For the text-containing cell, return its midpoint in [x, y] coordinate format. 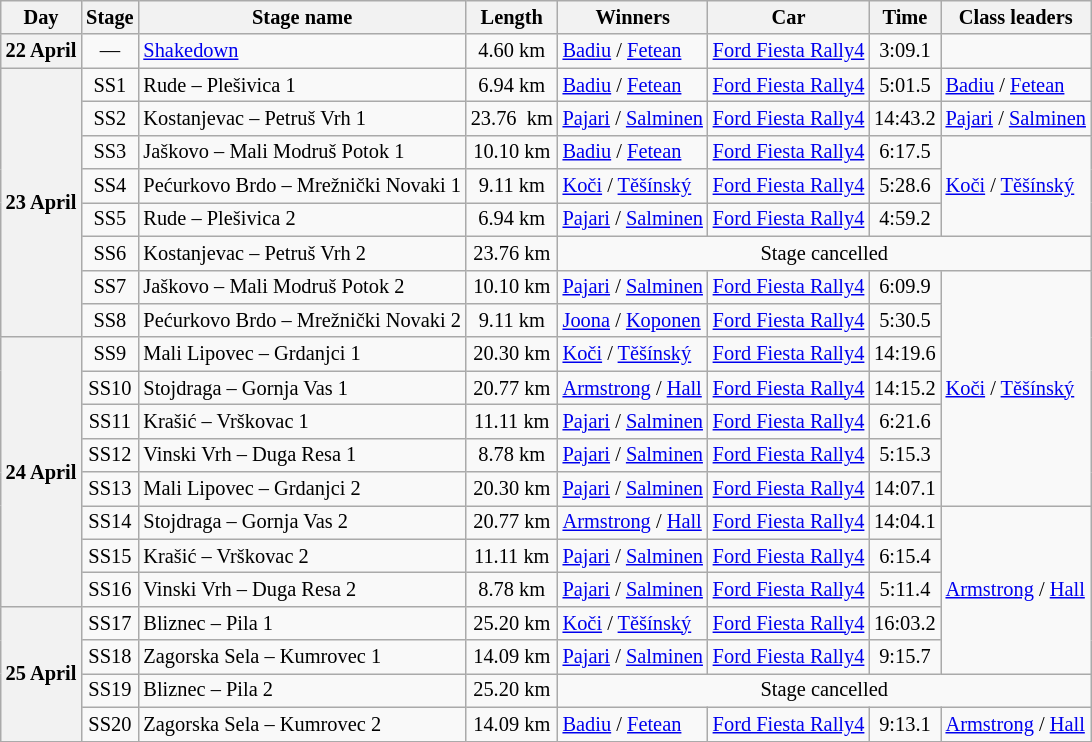
14:15.2 [904, 388]
Joona / Koponen [633, 320]
14:19.6 [904, 354]
6:15.4 [904, 556]
SS7 [110, 287]
22 April [41, 51]
Winners [633, 17]
Kostanjevac – Petruš Vrh 1 [302, 118]
5:01.5 [904, 85]
SS5 [110, 219]
Jaškovo – Mali Modruš Potok 2 [302, 287]
SS17 [110, 623]
SS15 [110, 556]
25 April [41, 674]
6:17.5 [904, 152]
Zagorska Sela – Kumrovec 2 [302, 724]
Car [788, 17]
6:21.6 [904, 421]
Stage name [302, 17]
SS16 [110, 589]
SS2 [110, 118]
Bliznec – Pila 2 [302, 690]
SS10 [110, 388]
Pećurkovo Brdo – Mrežnički Novaki 2 [302, 320]
Vinski Vrh – Duga Resa 1 [302, 455]
SS13 [110, 489]
3:09.1 [904, 51]
4:59.2 [904, 219]
5:30.5 [904, 320]
Krašić – Vrškovac 2 [302, 556]
14:04.1 [904, 522]
Stojdraga – Gornja Vas 2 [302, 522]
Day [41, 17]
Shakedown [302, 51]
SS19 [110, 690]
9:15.7 [904, 657]
Jaškovo – Mali Modruš Potok 1 [302, 152]
4.60 km [512, 51]
Zagorska Sela – Kumrovec 1 [302, 657]
Pećurkovo Brdo – Mrežnički Novaki 1 [302, 186]
SS14 [110, 522]
SS6 [110, 253]
Time [904, 17]
Kostanjevac – Petruš Vrh 2 [302, 253]
SS4 [110, 186]
SS11 [110, 421]
SS12 [110, 455]
Stojdraga – Gornja Vas 1 [302, 388]
— [110, 51]
5:11.4 [904, 589]
SS1 [110, 85]
24 April [41, 472]
5:15.3 [904, 455]
9:13.1 [904, 724]
Rude – Plešivica 2 [302, 219]
16:03.2 [904, 623]
Length [512, 17]
5:28.6 [904, 186]
Rude – Plešivica 1 [302, 85]
Vinski Vrh – Duga Resa 2 [302, 589]
SS18 [110, 657]
Stage [110, 17]
Krašić – Vrškovac 1 [302, 421]
SS9 [110, 354]
SS3 [110, 152]
Mali Lipovec – Grdanjci 1 [302, 354]
23 April [41, 202]
SS20 [110, 724]
14:07.1 [904, 489]
SS8 [110, 320]
Class leaders [1016, 17]
Bliznec – Pila 1 [302, 623]
6:09.9 [904, 287]
14:43.2 [904, 118]
Mali Lipovec – Grdanjci 2 [302, 489]
